Extract the (X, Y) coordinate from the center of the cell holding the provided text.  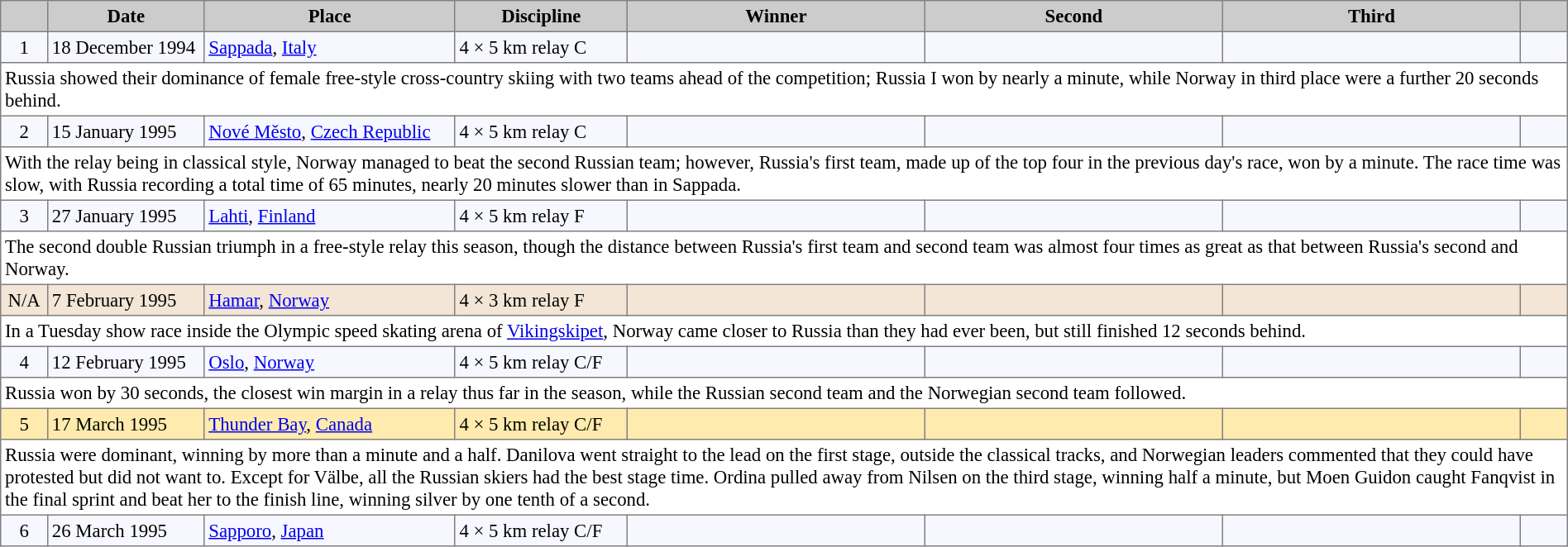
5 (25, 424)
Nové Město, Czech Republic (329, 131)
Third (1371, 17)
Lahti, Finland (329, 216)
17 March 1995 (126, 424)
N/A (25, 300)
1 (25, 47)
Hamar, Norway (329, 300)
12 February 1995 (126, 362)
Second (1073, 17)
Discipline (541, 17)
3 (25, 216)
Oslo, Norway (329, 362)
Date (126, 17)
Place (329, 17)
Sappada, Italy (329, 47)
Winner (777, 17)
Thunder Bay, Canada (329, 424)
4 × 3 km relay F (541, 300)
4 (25, 362)
27 January 1995 (126, 216)
7 February 1995 (126, 300)
2 (25, 131)
15 January 1995 (126, 131)
26 March 1995 (126, 530)
6 (25, 530)
Sapporo, Japan (329, 530)
18 December 1994 (126, 47)
4 × 5 km relay F (541, 216)
